For the text-containing cell, return its midpoint in [x, y] coordinate format. 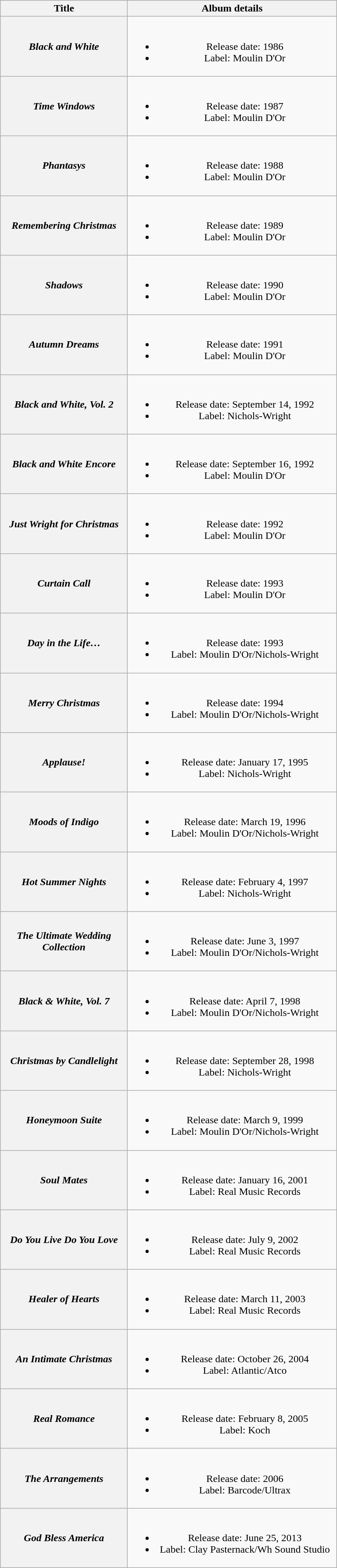
Remembering Christmas [64, 225]
Release date: 1991Label: Moulin D'Or [232, 345]
Release date: 1990Label: Moulin D'Or [232, 285]
Release date: 2006Label: Barcode/Ultrax [232, 1478]
Merry Christmas [64, 703]
Release date: June 25, 2013Label: Clay Pasternack/Wh Sound Studio [232, 1538]
Release date: February 8, 2005Label: Koch [232, 1418]
The Ultimate Wedding Collection [64, 941]
Title [64, 9]
Release date: March 19, 1996Label: Moulin D'Or/Nichols-Wright [232, 822]
Release date: March 9, 1999Label: Moulin D'Or/Nichols-Wright [232, 1120]
Album details [232, 9]
Release date: January 17, 1995Label: Nichols-Wright [232, 762]
Honeymoon Suite [64, 1120]
Healer of Hearts [64, 1299]
Release date: 1988Label: Moulin D'Or [232, 166]
God Bless America [64, 1538]
Release date: July 9, 2002Label: Real Music Records [232, 1240]
Release date: October 26, 2004Label: Atlantic/Atco [232, 1359]
Curtain Call [64, 583]
Release date: 1986Label: Moulin D'Or [232, 46]
Do You Live Do You Love [64, 1240]
Release date: 1994Label: Moulin D'Or/Nichols-Wright [232, 703]
Release date: 1987Label: Moulin D'Or [232, 106]
Black and White [64, 46]
Hot Summer Nights [64, 882]
Release date: June 3, 1997Label: Moulin D'Or/Nichols-Wright [232, 941]
Phantasys [64, 166]
Time Windows [64, 106]
Release date: September 28, 1998Label: Nichols-Wright [232, 1061]
Release date: 1989Label: Moulin D'Or [232, 225]
Release date: January 16, 2001Label: Real Music Records [232, 1180]
An Intimate Christmas [64, 1359]
Applause! [64, 762]
Release date: 1993Label: Moulin D'Or/Nichols-Wright [232, 643]
Release date: September 16, 1992Label: Moulin D'Or [232, 464]
The Arrangements [64, 1478]
Release date: 1992Label: Moulin D'Or [232, 524]
Release date: February 4, 1997Label: Nichols-Wright [232, 882]
Moods of Indigo [64, 822]
Christmas by Candlelight [64, 1061]
Black and White Encore [64, 464]
Soul Mates [64, 1180]
Autumn Dreams [64, 345]
Release date: September 14, 1992Label: Nichols-Wright [232, 404]
Just Wright for Christmas [64, 524]
Release date: 1993Label: Moulin D'Or [232, 583]
Black and White, Vol. 2 [64, 404]
Shadows [64, 285]
Release date: April 7, 1998Label: Moulin D'Or/Nichols-Wright [232, 1001]
Black & White, Vol. 7 [64, 1001]
Day in the Life… [64, 643]
Real Romance [64, 1418]
Release date: March 11, 2003Label: Real Music Records [232, 1299]
